Capture the cell that displays the provided text and extract its (X, Y) central coordinate. 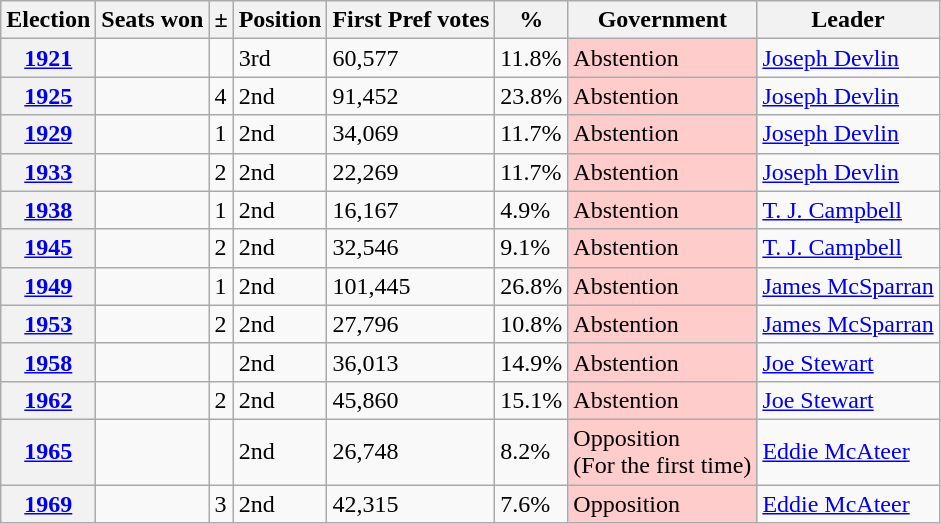
± (221, 20)
Position (280, 20)
36,013 (411, 362)
Seats won (152, 20)
91,452 (411, 96)
22,269 (411, 172)
45,860 (411, 400)
1949 (48, 286)
% (532, 20)
10.8% (532, 324)
11.8% (532, 58)
1921 (48, 58)
1962 (48, 400)
42,315 (411, 503)
8.2% (532, 452)
Opposition (662, 503)
3 (221, 503)
7.6% (532, 503)
1965 (48, 452)
32,546 (411, 248)
1945 (48, 248)
First Pref votes (411, 20)
27,796 (411, 324)
Opposition(For the first time) (662, 452)
15.1% (532, 400)
1953 (48, 324)
1925 (48, 96)
14.9% (532, 362)
1938 (48, 210)
34,069 (411, 134)
23.8% (532, 96)
26.8% (532, 286)
Government (662, 20)
Leader (848, 20)
101,445 (411, 286)
26,748 (411, 452)
16,167 (411, 210)
1958 (48, 362)
60,577 (411, 58)
Election (48, 20)
4 (221, 96)
9.1% (532, 248)
1933 (48, 172)
1929 (48, 134)
4.9% (532, 210)
1969 (48, 503)
3rd (280, 58)
